From the cell containing the given text, extract its center point as [X, Y] coordinate. 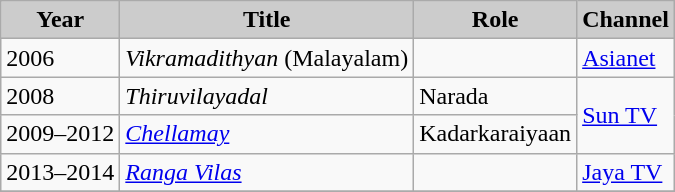
2006 [60, 58]
Sun TV [626, 115]
2008 [60, 96]
Chellamay [267, 134]
2013–2014 [60, 172]
Narada [496, 96]
Ranga Vilas [267, 172]
Title [267, 20]
Channel [626, 20]
Kadarkaraiyaan [496, 134]
Role [496, 20]
2009–2012 [60, 134]
Vikramadithyan (Malayalam) [267, 58]
Thiruvilayadal [267, 96]
Jaya TV [626, 172]
Year [60, 20]
Asianet [626, 58]
